Output the (X, Y) coordinate of the center of the cell containing the given text.  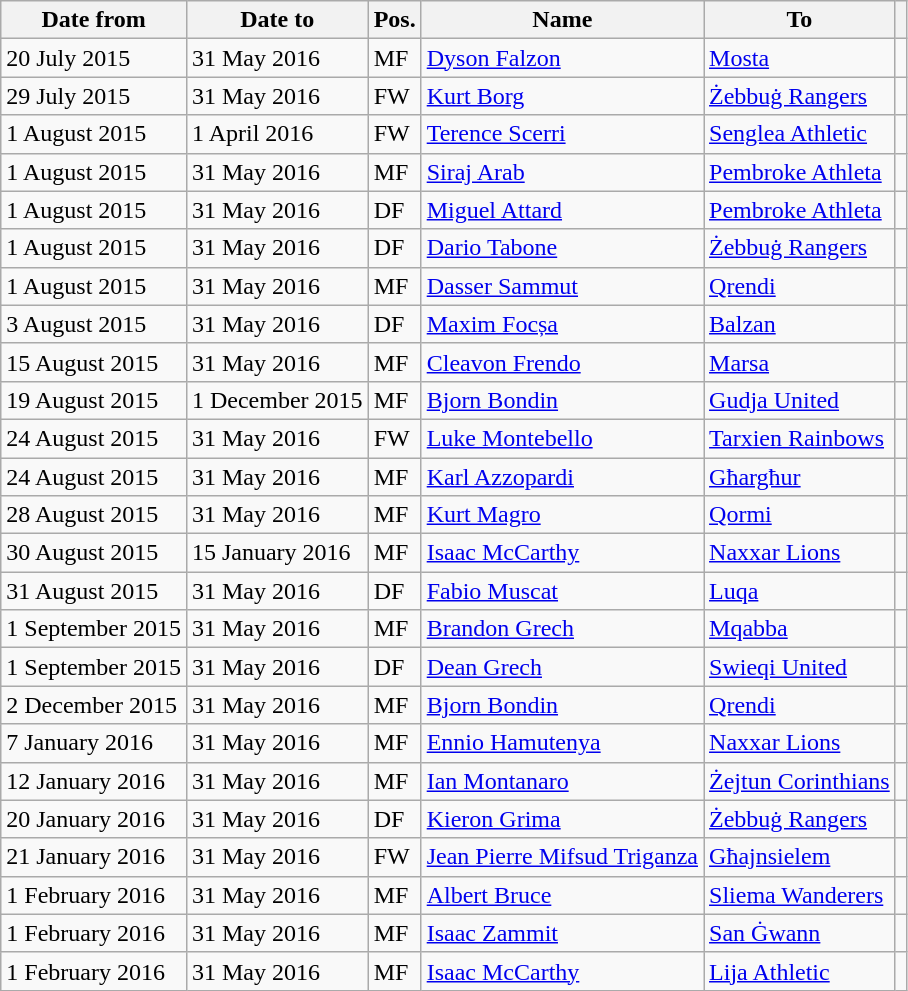
Terence Scerri (562, 134)
19 August 2015 (94, 400)
Cleavon Frendo (562, 362)
Albert Bruce (562, 895)
Dyson Falzon (562, 58)
20 July 2015 (94, 58)
Date from (94, 20)
To (800, 20)
Mosta (800, 58)
Fabio Muscat (562, 591)
Siraj Arab (562, 172)
20 January 2016 (94, 819)
Ennio Hamutenya (562, 743)
1 April 2016 (277, 134)
Lija Athletic (800, 971)
Maxim Focșa (562, 324)
7 January 2016 (94, 743)
Swieqi United (800, 667)
Balzan (800, 324)
30 August 2015 (94, 553)
Dario Tabone (562, 248)
Tarxien Rainbows (800, 438)
Pos. (394, 20)
Għargħur (800, 477)
2 December 2015 (94, 705)
31 August 2015 (94, 591)
Qormi (800, 515)
Date to (277, 20)
Luke Montebello (562, 438)
Għajnsielem (800, 857)
Kurt Borg (562, 96)
15 August 2015 (94, 362)
12 January 2016 (94, 781)
Senglea Athletic (800, 134)
Mqabba (800, 629)
Marsa (800, 362)
Karl Azzopardi (562, 477)
3 August 2015 (94, 324)
21 January 2016 (94, 857)
Luqa (800, 591)
29 July 2015 (94, 96)
1 December 2015 (277, 400)
28 August 2015 (94, 515)
Name (562, 20)
Jean Pierre Mifsud Triganza (562, 857)
Ian Montanaro (562, 781)
Miguel Attard (562, 210)
San Ġwann (800, 933)
Gudja United (800, 400)
Dasser Sammut (562, 286)
Kieron Grima (562, 819)
15 January 2016 (277, 553)
Sliema Wanderers (800, 895)
Brandon Grech (562, 629)
Żejtun Corinthians (800, 781)
Kurt Magro (562, 515)
Isaac Zammit (562, 933)
Dean Grech (562, 667)
